Locate the cell with the specified text and output its [x, y] center coordinate. 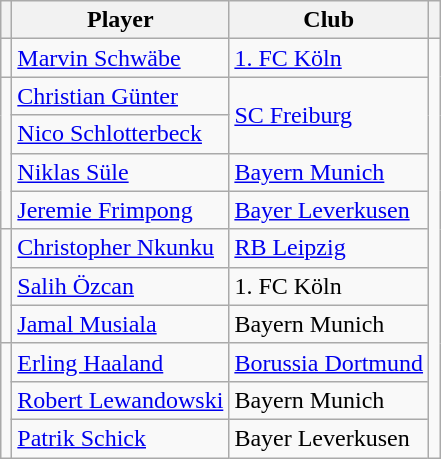
Salih Özcan [120, 286]
Jeremie Frimpong [120, 210]
Marvin Schwäbe [120, 58]
Player [120, 20]
RB Leipzig [329, 248]
Robert Lewandowski [120, 400]
Christopher Nkunku [120, 248]
Borussia Dortmund [329, 362]
SC Freiburg [329, 115]
Niklas Süle [120, 172]
Club [329, 20]
Erling Haaland [120, 362]
Jamal Musiala [120, 324]
Christian Günter [120, 96]
Nico Schlotterbeck [120, 134]
Patrik Schick [120, 438]
